Pinpoint the cell where the given text exists, returning its (x, y) midpoint coordinate. 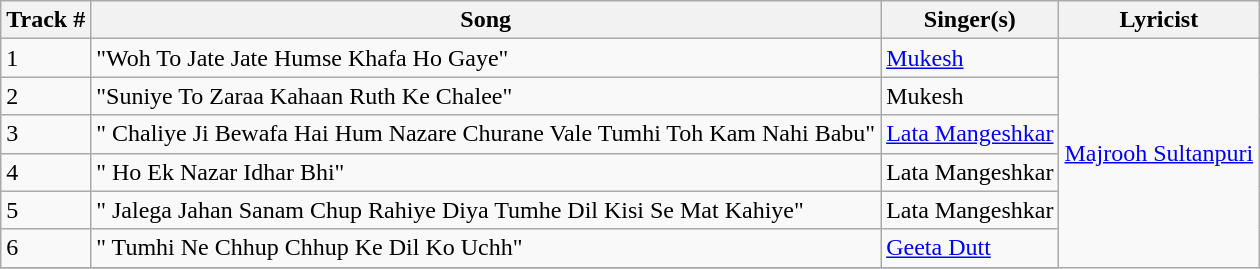
4 (46, 172)
5 (46, 210)
Lyricist (1159, 20)
1 (46, 58)
" Tumhi Ne Chhup Chhup Ke Dil Ko Uchh" (486, 248)
" Ho Ek Nazar Idhar Bhi" (486, 172)
Track # (46, 20)
Song (486, 20)
2 (46, 96)
Majrooh Sultanpuri (1159, 153)
Singer(s) (970, 20)
3 (46, 134)
" Jalega Jahan Sanam Chup Rahiye Diya Tumhe Dil Kisi Se Mat Kahiye" (486, 210)
"Woh To Jate Jate Humse Khafa Ho Gaye" (486, 58)
"Suniye To Zaraa Kahaan Ruth Ke Chalee" (486, 96)
6 (46, 248)
" Chaliye Ji Bewafa Hai Hum Nazare Churane Vale Tumhi Toh Kam Nahi Babu" (486, 134)
Geeta Dutt (970, 248)
